For the text-containing cell, return its midpoint in [x, y] coordinate format. 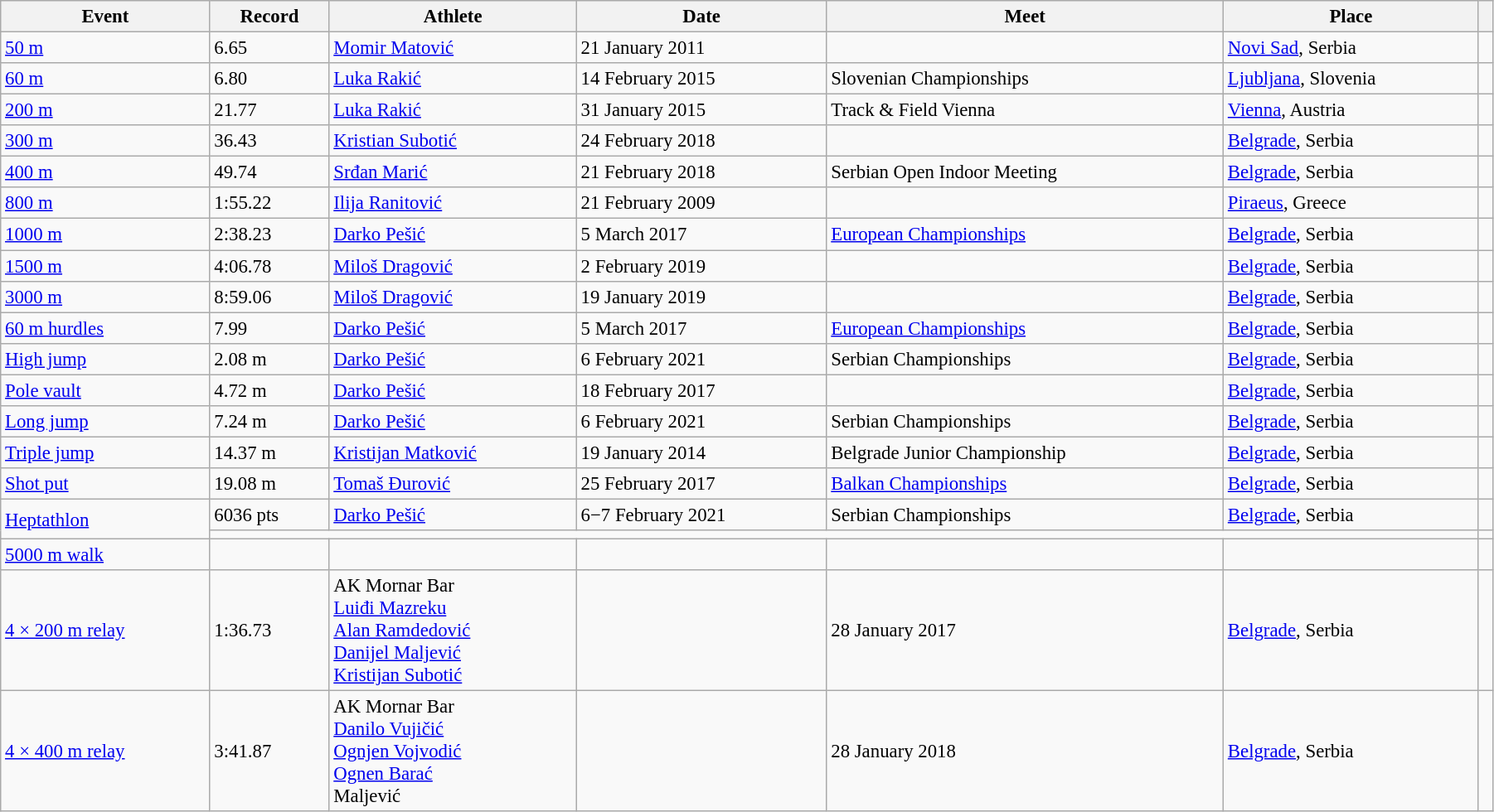
28 January 2017 [1025, 631]
6−7 February 2021 [701, 515]
21 February 2018 [701, 172]
49.74 [269, 172]
AK Mornar BarLuiđi MazrekuAlan RamdedovićDanijel MaljevićKristijan Subotić [453, 631]
Balkan Championships [1025, 484]
21.77 [269, 110]
Shot put [105, 484]
50 m [105, 48]
Record [269, 17]
3:41.87 [269, 752]
Pole vault [105, 390]
High jump [105, 359]
Momir Matović [453, 48]
Belgrade Junior Championship [1025, 452]
Athlete [453, 17]
Meet [1025, 17]
Piraeus, Greece [1351, 203]
14 February 2015 [701, 79]
Novi Sad, Serbia [1351, 48]
Srđan Marić [453, 172]
1500 m [105, 266]
Kristian Subotić [453, 141]
19.08 m [269, 484]
4:06.78 [269, 266]
6.80 [269, 79]
19 January 2014 [701, 452]
Date [701, 17]
Ilija Ranitović [453, 203]
1:36.73 [269, 631]
36.43 [269, 141]
2 February 2019 [701, 266]
Tomaš Đurović [453, 484]
Triple jump [105, 452]
7.24 m [269, 422]
21 February 2009 [701, 203]
5000 m walk [105, 555]
Slovenian Championships [1025, 79]
3000 m [105, 297]
Place [1351, 17]
24 February 2018 [701, 141]
25 February 2017 [701, 484]
Track & Field Vienna [1025, 110]
18 February 2017 [701, 390]
31 January 2015 [701, 110]
AK Mornar BarDanilo VujičićOgnjen VojvodićOgnen BaraćMaljević [453, 752]
8:59.06 [269, 297]
6036 pts [269, 515]
Event [105, 17]
60 m hurdles [105, 328]
4.72 m [269, 390]
7.99 [269, 328]
1:55.22 [269, 203]
300 m [105, 141]
14.37 m [269, 452]
200 m [105, 110]
4 × 400 m relay [105, 752]
Serbian Open Indoor Meeting [1025, 172]
28 January 2018 [1025, 752]
60 m [105, 79]
Ljubljana, Slovenia [1351, 79]
4 × 200 m relay [105, 631]
Kristijan Matković [453, 452]
800 m [105, 203]
19 January 2019 [701, 297]
2:38.23 [269, 234]
21 January 2011 [701, 48]
6.65 [269, 48]
1000 m [105, 234]
400 m [105, 172]
Long jump [105, 422]
Vienna, Austria [1351, 110]
2.08 m [269, 359]
Heptathlon [105, 519]
